Return the (x, y) coordinate for the center point of the cell that contains the specified text.  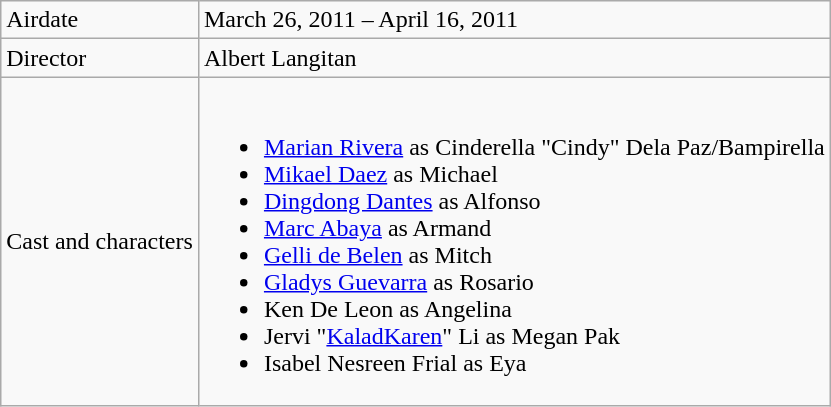
Airdate (100, 20)
March 26, 2011 – April 16, 2011 (514, 20)
Cast and characters (100, 242)
Albert Langitan (514, 58)
Director (100, 58)
